Detect which cell encompasses the target text, then output its (X, Y) center coordinate. 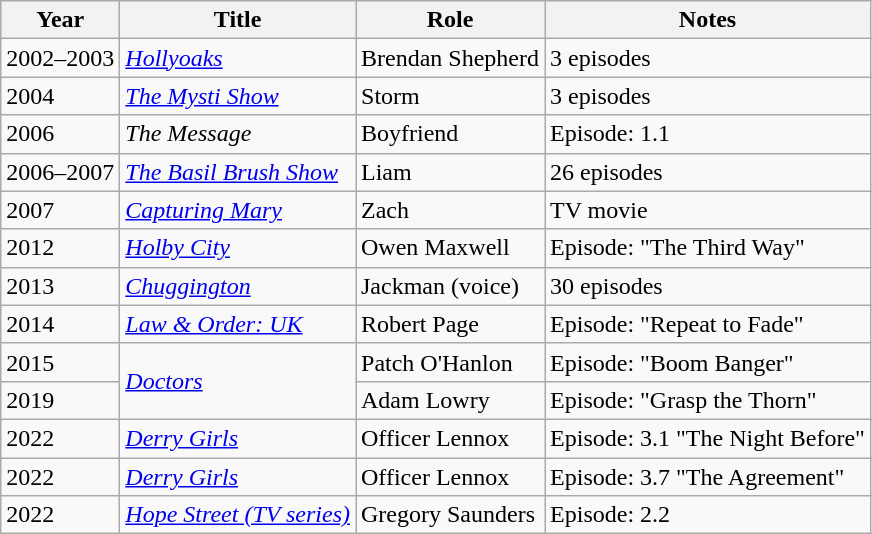
Year (60, 20)
Chuggington (238, 286)
Role (450, 20)
26 episodes (708, 172)
The Mysti Show (238, 96)
Episode: 3.1 "The Night Before" (708, 438)
Title (238, 20)
2007 (60, 210)
2002–2003 (60, 58)
The Message (238, 134)
Jackman (voice) (450, 286)
Adam Lowry (450, 400)
Episode: "The Third Way" (708, 248)
Hope Street (TV series) (238, 515)
Notes (708, 20)
2004 (60, 96)
2013 (60, 286)
Law & Order: UK (238, 324)
Episode: "Grasp the Thorn" (708, 400)
2006 (60, 134)
Holby City (238, 248)
2006–2007 (60, 172)
TV movie (708, 210)
Patch O'Hanlon (450, 362)
2012 (60, 248)
Zach (450, 210)
Episode: 3.7 "The Agreement" (708, 477)
30 episodes (708, 286)
The Basil Brush Show (238, 172)
2014 (60, 324)
Boyfriend (450, 134)
Episode: 2.2 (708, 515)
Gregory Saunders (450, 515)
Episode: "Repeat to Fade" (708, 324)
Episode: 1.1 (708, 134)
Robert Page (450, 324)
Owen Maxwell (450, 248)
2015 (60, 362)
2019 (60, 400)
Liam (450, 172)
Capturing Mary (238, 210)
Episode: "Boom Banger" (708, 362)
Hollyoaks (238, 58)
Storm (450, 96)
Brendan Shepherd (450, 58)
Doctors (238, 381)
